Capture the cell that displays the provided text and extract its [X, Y] central coordinate. 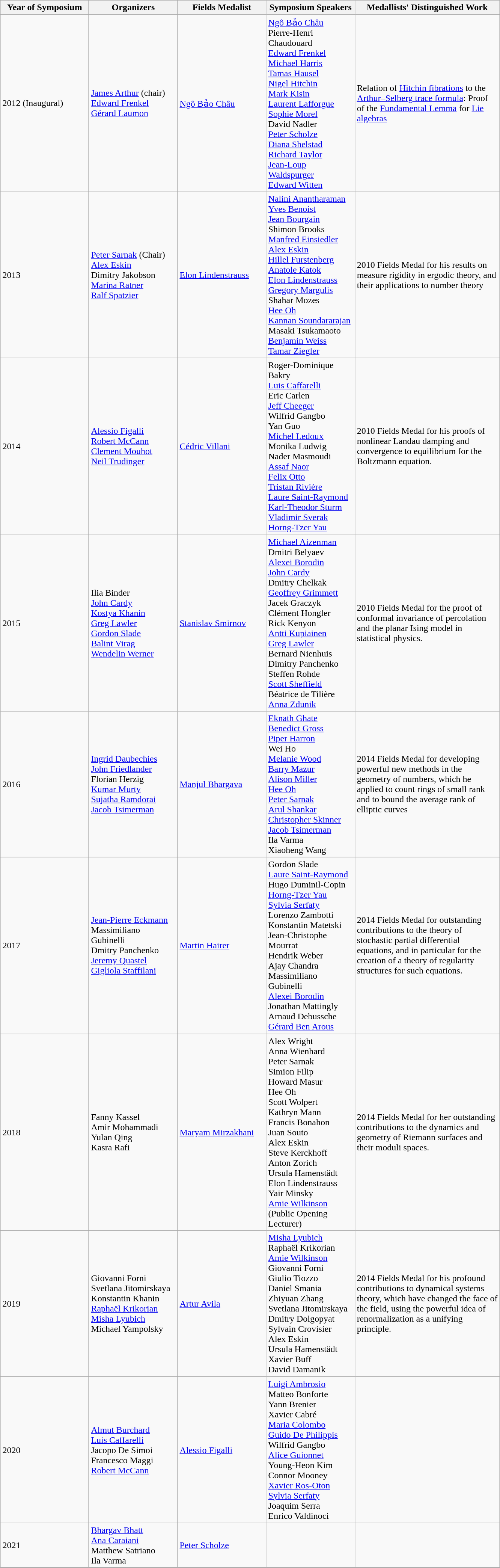
2016 [45, 784]
2010 Fields Medal for his results on measure rigidity in ergodic theory, and their applications to number theory [427, 275]
Fanny KasselAmir MohammadiYulan QingKasra Rafi [133, 1132]
James Arthur (chair)Edward FrenkelGérard Laumon [133, 103]
Relation of Hitchin fibrations to the Arthur–Selberg trace formula: Proof of the Fundamental Lemma for Lie algebras [427, 103]
Maryam Mirzakhani [222, 1132]
Peter Sarnak (Chair)Alex EskinDimitry JakobsonMarina RatnerRalf Spatzier [133, 275]
2017 [45, 946]
Symposium Speakers [310, 8]
Artur Avila [222, 1304]
Fields Medalist [222, 8]
Ngô Bảo Châu [222, 103]
Stanislav Smirnov [222, 623]
Medallists' Distinguished Work [427, 8]
2010 Fields Medal for the proof of conformal invariance of percolation and the planar Ising model in statistical physics. [427, 623]
2018 [45, 1132]
Organizers [133, 8]
Ilia BinderJohn CardyKostya KhaninGreg LawlerGordon SladeBalint ViragWendelin Werner [133, 623]
2019 [45, 1304]
2015 [45, 623]
2014 Fields Medal for her outstanding contributions to the dynamics and geometry of Riemann surfaces and their moduli spaces. [427, 1132]
2012 (Inaugural) [45, 103]
Cédric Villani [222, 446]
Jean-Pierre EckmannMassimiliano GubinelliDmitry PanchenkoJeremy QuastelGigliola Staffilani [133, 946]
Martin Hairer [222, 946]
Bhargav BhattAna CaraianiMatthew SatrianoIla Varma [133, 1545]
Year of Symposium [45, 8]
Elon Lindenstrauss [222, 275]
2014 [45, 446]
Almut BurchardLuis CaffarelliJacopo De SimoiFrancesco MaggiRobert McCann [133, 1450]
2021 [45, 1545]
2013 [45, 275]
Giovanni ForniSvetlana JitomirskayaKonstantin KhaninRaphaël KrikorianMisha LyubichMichael Yampolsky [133, 1304]
Ingrid DaubechiesJohn FriedlanderFlorian HerzigKumar MurtySujatha RamdoraiJacob Tsimerman [133, 784]
2020 [45, 1450]
Manjul Bhargava [222, 784]
Alessio Figalli [222, 1450]
2010 Fields Medal for his proofs of nonlinear Landau damping and convergence to equilibrium for the Boltzmann equation. [427, 446]
Peter Scholze [222, 1545]
Alessio FigalliRobert McCannClement MouhotNeil Trudinger [133, 446]
